Output the [X, Y] coordinate of the center of the cell containing the given text.  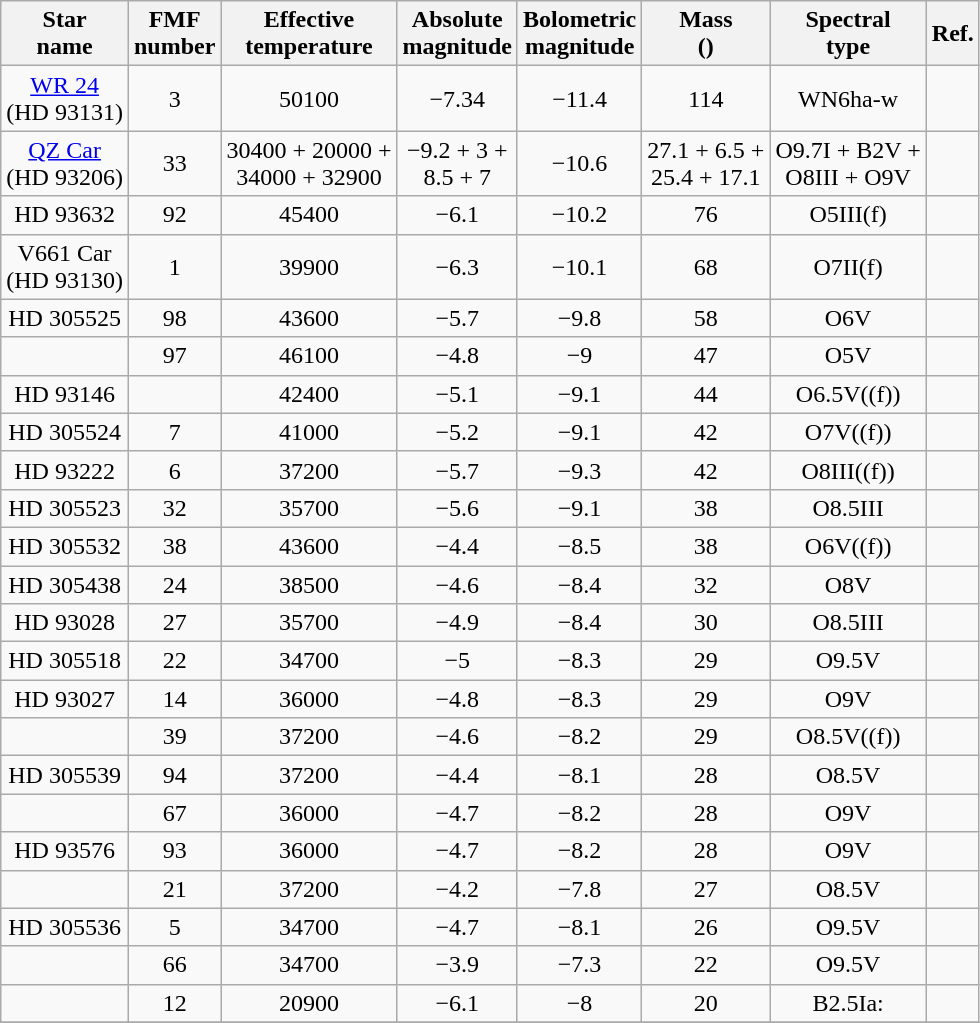
68 [706, 266]
−5.6 [457, 508]
76 [706, 215]
41000 [309, 432]
92 [174, 215]
−8 [579, 1003]
HD 93027 [65, 699]
V661 Car(HD 93130) [65, 266]
B2.5Ia: [848, 1003]
O6V [848, 318]
−4.2 [457, 889]
−5 [457, 661]
1 [174, 266]
97 [174, 356]
47 [706, 356]
QZ Car(HD 93206) [65, 164]
−9 [579, 356]
Mass() [706, 34]
5 [174, 927]
45400 [309, 215]
HD 93576 [65, 851]
HD 93146 [65, 394]
WN6ha-w [848, 98]
26 [706, 927]
−8.5 [579, 546]
14 [174, 699]
WR 24(HD 93131) [65, 98]
−6.3 [457, 266]
−10.2 [579, 215]
38500 [309, 585]
O8.5V((f)) [848, 737]
−10.1 [579, 266]
Starname [65, 34]
6 [174, 470]
20900 [309, 1003]
12 [174, 1003]
3 [174, 98]
94 [174, 775]
−4.9 [457, 623]
−9.2 + 3 +8.5 + 7 [457, 164]
33 [174, 164]
O7II(f) [848, 266]
46100 [309, 356]
O9.7I + B2V +O8III + O9V [848, 164]
−7.34 [457, 98]
O6.5V((f)) [848, 394]
98 [174, 318]
Bolometricmagnitude [579, 34]
−7.8 [579, 889]
O8V [848, 585]
−9.3 [579, 470]
Ref. [952, 34]
HD 305438 [65, 585]
93 [174, 851]
HD 305536 [65, 927]
58 [706, 318]
27.1 + 6.5 +25.4 + 17.1 [706, 164]
66 [174, 965]
HD 93028 [65, 623]
HD 305539 [65, 775]
HD 305518 [65, 661]
50100 [309, 98]
O6V((f)) [848, 546]
Spectraltype [848, 34]
HD 305524 [65, 432]
HD 305532 [65, 546]
Effectivetemperature [309, 34]
−5.2 [457, 432]
HD 93222 [65, 470]
−10.6 [579, 164]
39 [174, 737]
FMFnumber [174, 34]
O5V [848, 356]
−3.9 [457, 965]
30 [706, 623]
20 [706, 1003]
−11.4 [579, 98]
HD 93632 [65, 215]
HD 305523 [65, 508]
30400 + 20000 +34000 + 32900 [309, 164]
67 [174, 813]
7 [174, 432]
114 [706, 98]
−7.3 [579, 965]
24 [174, 585]
−5.1 [457, 394]
O7V((f)) [848, 432]
HD 305525 [65, 318]
O8III((f)) [848, 470]
42400 [309, 394]
39900 [309, 266]
21 [174, 889]
O5III(f) [848, 215]
−9.8 [579, 318]
44 [706, 394]
Absolutemagnitude [457, 34]
